Pinpoint the cell where the given text exists, returning its (X, Y) midpoint coordinate. 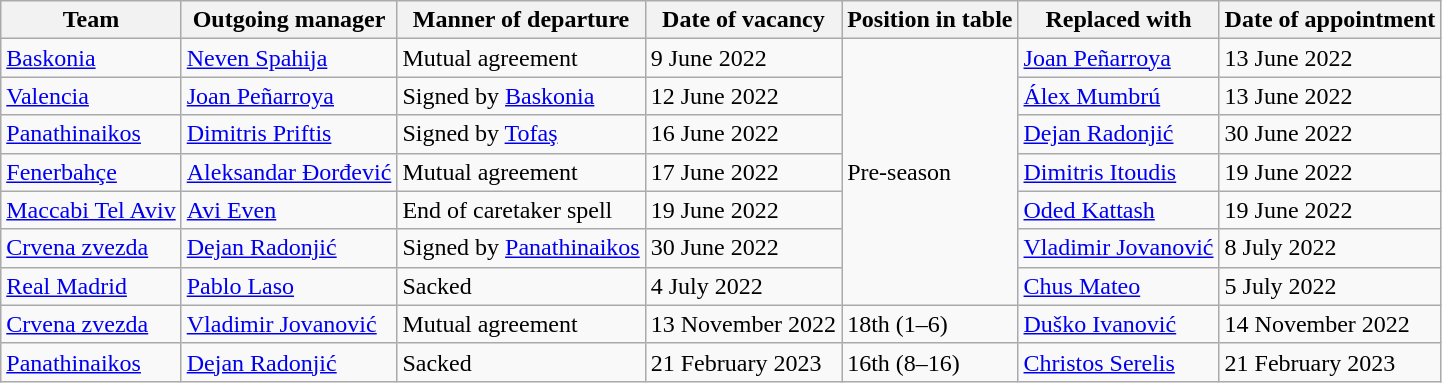
Dimitris Itoudis (1118, 172)
Christos Serelis (1118, 362)
4 July 2022 (743, 286)
Oded Kattash (1118, 210)
Pablo Laso (289, 286)
Baskonia (91, 58)
Date of vacancy (743, 20)
14 November 2022 (1330, 324)
Avi Even (289, 210)
Aleksandar Đorđević (289, 172)
12 June 2022 (743, 96)
Outgoing manager (289, 20)
8 July 2022 (1330, 248)
9 June 2022 (743, 58)
Álex Mumbrú (1118, 96)
Real Madrid (91, 286)
Team (91, 20)
17 June 2022 (743, 172)
Manner of departure (521, 20)
Dimitris Priftis (289, 134)
Duško Ivanović (1118, 324)
16th (8–16) (930, 362)
Chus Mateo (1118, 286)
Date of appointment (1330, 20)
Maccabi Tel Aviv (91, 210)
Neven Spahija (289, 58)
Position in table (930, 20)
13 November 2022 (743, 324)
Replaced with (1118, 20)
Signed by Tofaş (521, 134)
Valencia (91, 96)
End of caretaker spell (521, 210)
5 July 2022 (1330, 286)
Signed by Baskonia (521, 96)
16 June 2022 (743, 134)
18th (1–6) (930, 324)
Signed by Panathinaikos (521, 248)
Fenerbahçe (91, 172)
Pre-season (930, 172)
